Capture the cell that displays the provided text and extract its [X, Y] central coordinate. 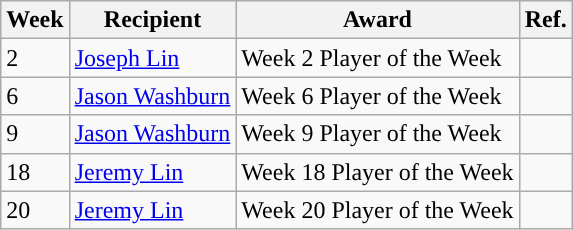
2 [35, 58]
Week 18 Player of the Week [378, 172]
Ref. [546, 20]
Week 2 Player of the Week [378, 58]
6 [35, 96]
Award [378, 20]
9 [35, 134]
Week 20 Player of the Week [378, 210]
Joseph Lin [152, 58]
Week 9 Player of the Week [378, 134]
18 [35, 172]
Week [35, 20]
20 [35, 210]
Week 6 Player of the Week [378, 96]
Recipient [152, 20]
